Extract the [x, y] coordinate from the center of the cell holding the provided text.  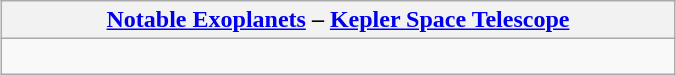
Notable Exoplanets – Kepler Space Telescope [338, 20]
